Locate the cell with the specified text and output its (x, y) center coordinate. 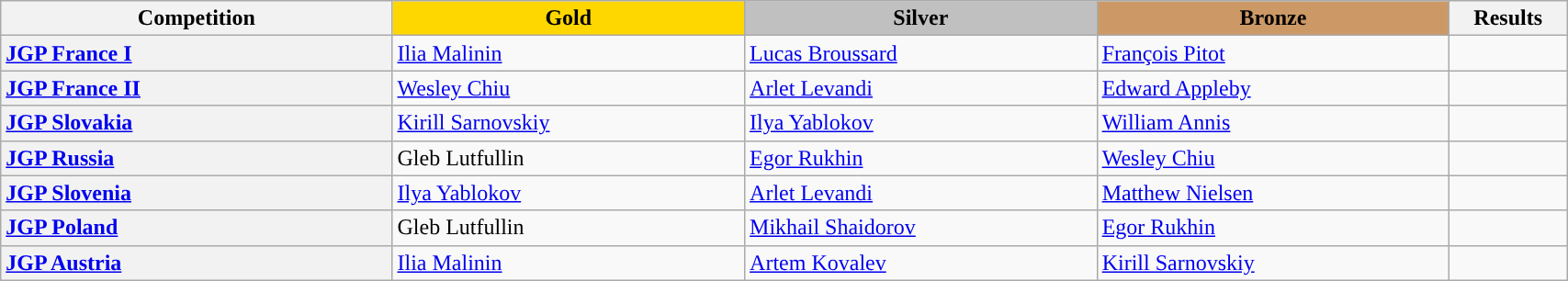
JGP Austria (197, 263)
JGP France I (197, 53)
Gold (569, 18)
William Annis (1273, 123)
Matthew Nielsen (1273, 193)
JGP Slovenia (197, 193)
JGP France II (197, 88)
JGP Russia (197, 158)
Results (1508, 18)
Artem Kovalev (921, 263)
Competition (197, 18)
Bronze (1273, 18)
Silver (921, 18)
JGP Slovakia (197, 123)
JGP Poland (197, 228)
François Pitot (1273, 53)
Lucas Broussard (921, 53)
Edward Appleby (1273, 88)
Mikhail Shaidorov (921, 228)
